Capture the cell that displays the provided text and extract its [X, Y] central coordinate. 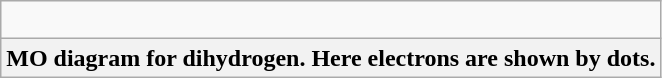
MO diagram for dihydrogen. Here electrons are shown by dots. [331, 58]
